Find where the given text appears and provide that cell's center as [X, Y] coordinate. 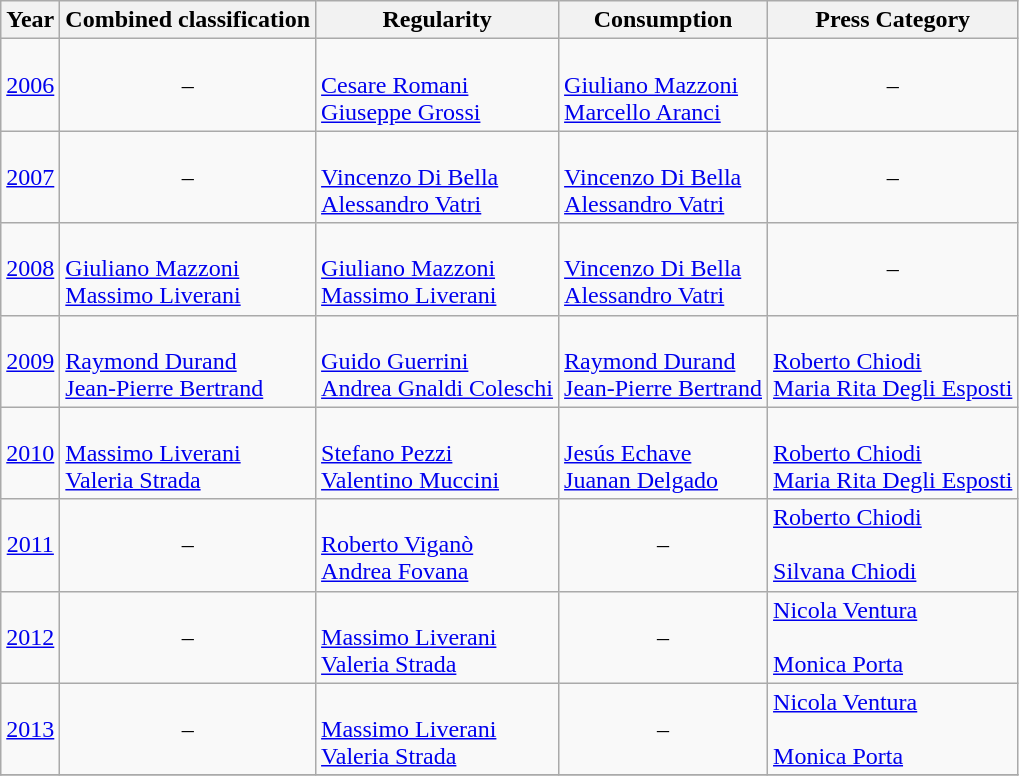
2007 [30, 177]
Cesare Romani Giuseppe Grossi [438, 85]
Jesús Echave Juanan Delgado [664, 453]
2009 [30, 361]
Press Category [893, 20]
2010 [30, 453]
Combined classification [188, 20]
Year [30, 20]
2012 [30, 637]
Giuliano Mazzoni Marcello Aranci [664, 85]
Guido Guerrini Andrea Gnaldi Coleschi [438, 361]
Regularity [438, 20]
Consumption [664, 20]
Stefano Pezzi Valentino Muccini [438, 453]
Roberto Viganò Andrea Fovana [438, 545]
Roberto Chiodi Silvana Chiodi [893, 545]
2011 [30, 545]
2006 [30, 85]
2013 [30, 729]
2008 [30, 269]
